Capture the cell that displays the provided text and extract its (x, y) central coordinate. 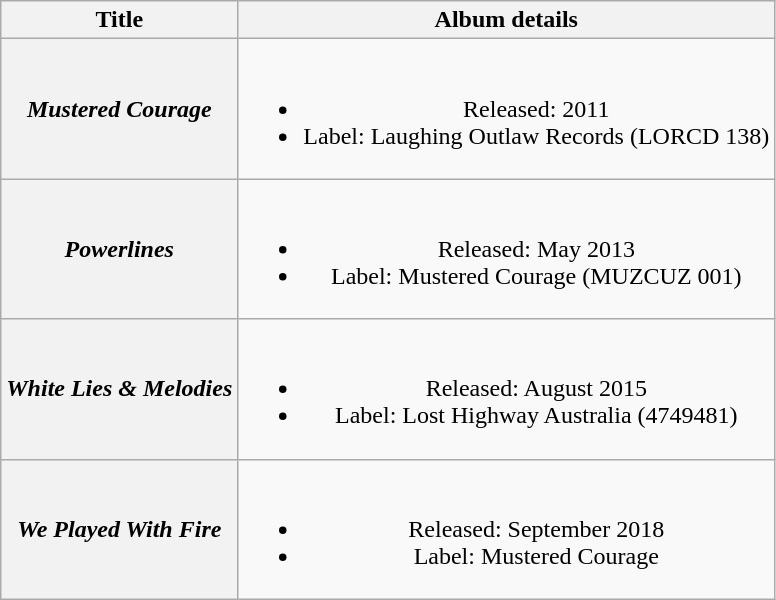
Released: August 2015Label: Lost Highway Australia (4749481) (506, 389)
Mustered Courage (120, 109)
Released: May 2013Label: Mustered Courage (MUZCUZ 001) (506, 249)
Released: September 2018Label: Mustered Courage (506, 529)
Album details (506, 20)
Title (120, 20)
We Played With Fire (120, 529)
Released: 2011Label: Laughing Outlaw Records (LORCD 138) (506, 109)
White Lies & Melodies (120, 389)
Powerlines (120, 249)
